Return the [x, y] coordinate for the center point of the cell that contains the specified text.  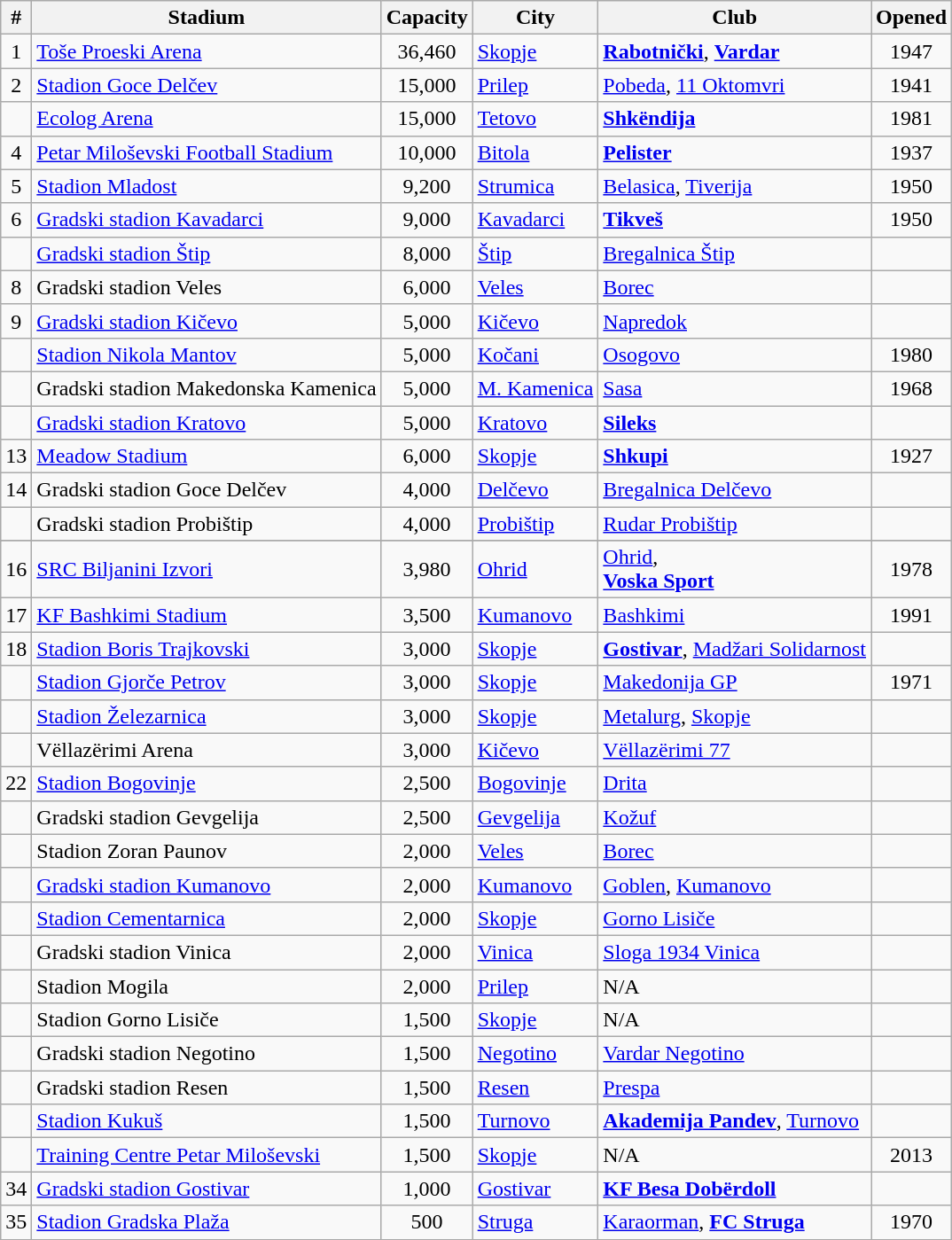
Stadion Gorno Lisiče [207, 1020]
Prespa [735, 1088]
Gostivar [535, 1189]
Metalurg, Skopje [735, 716]
Toše Proeski Arena [207, 51]
8 [16, 287]
Vinica [535, 952]
Napredok [735, 321]
1 [16, 51]
2 [16, 85]
Štip [535, 253]
16 [16, 569]
Rabotnički, Vardar [735, 51]
Negotino [535, 1054]
17 [16, 615]
Gradski stadion Veles [207, 287]
8,000 [427, 253]
Club [735, 18]
1941 [911, 85]
3,500 [427, 615]
Sileks [735, 423]
Meadow Stadium [207, 456]
Shkëndija [735, 119]
1927 [911, 456]
Stadion Zoran Paunov [207, 851]
Probištip [535, 524]
18 [16, 649]
Turnovo [535, 1121]
SRC Biljanini Izvori [207, 569]
9 [16, 321]
34 [16, 1189]
Bregalnica Štip [735, 253]
Ecolog Arena [207, 119]
Stadion Cementarnica [207, 918]
Stadion Bogovinje [207, 784]
Gradski stadion Gevgelija [207, 817]
36,460 [427, 51]
Kožuf [735, 817]
Bashkimi [735, 615]
Bogovinje [535, 784]
1981 [911, 119]
6 [16, 220]
13 [16, 456]
Karaorman, FC Struga [735, 1222]
Strumica [535, 186]
# [16, 18]
2013 [911, 1155]
Tetovo [535, 119]
Stadion Gjorče Petrov [207, 682]
9,000 [427, 220]
Makedonija GP [735, 682]
Stadion Mogila [207, 987]
Shkupi [735, 456]
Ohrid, Voska Sport [735, 569]
Struga [535, 1222]
Tikveš [735, 220]
Pobeda, 11 Oktomvri [735, 85]
35 [16, 1222]
Gorno Lisiče [735, 918]
Resen [535, 1088]
1991 [911, 615]
1971 [911, 682]
Gradski stadion Gostivar [207, 1189]
Gradski stadion Probištip [207, 524]
Gradski stadion Kratovo [207, 423]
Ohrid [535, 569]
1968 [911, 388]
Capacity [427, 18]
14 [16, 490]
Gradski stadion Kičevo [207, 321]
1947 [911, 51]
Vardar Negotino [735, 1054]
Stadium [207, 18]
10,000 [427, 152]
Opened [911, 18]
Gradski stadion Štip [207, 253]
Gevgelija [535, 817]
5 [16, 186]
Gradski stadion Kavadarci [207, 220]
Stadion Kukuš [207, 1121]
Delčevo [535, 490]
Bregalnica Delčevo [735, 490]
Sloga 1934 Vinica [735, 952]
Petar Miloševski Football Stadium [207, 152]
M. Kamenica [535, 388]
Goblen, Kumanovo [735, 885]
Gradski stadion Kumanovo [207, 885]
KF Besa Dobërdoll [735, 1189]
Osogovo [735, 355]
22 [16, 784]
500 [427, 1222]
3,980 [427, 569]
Belasica, Tiverija [735, 186]
Rudar Probištip [735, 524]
Bitola [535, 152]
Training Centre Petar Miloševski [207, 1155]
Gradski stadion Makedonska Kamenica [207, 388]
Vëllazërimi 77 [735, 750]
Kočani [535, 355]
Vëllazërimi Arena [207, 750]
Pelister [735, 152]
1980 [911, 355]
City [535, 18]
1970 [911, 1222]
Akademija Pandev, Turnovo [735, 1121]
1937 [911, 152]
KF Bashkimi Stadium [207, 615]
Gradski stadion Vinica [207, 952]
1,000 [427, 1189]
Gostivar, Madžari Solidarnost [735, 649]
4 [16, 152]
1978 [911, 569]
Gradski stadion Resen [207, 1088]
Stadion Goce Delčev [207, 85]
9,200 [427, 186]
Stadion Železarnica [207, 716]
Stadion Gradska Plaža [207, 1222]
Drita [735, 784]
Kavadarci [535, 220]
Stadion Mladost [207, 186]
Gradski stadion Negotino [207, 1054]
Kratovo [535, 423]
Gradski stadion Goce Delčev [207, 490]
Stadion Boris Trajkovski [207, 649]
Sasa [735, 388]
Stadion Nikola Mantov [207, 355]
